For the text-containing cell, return its midpoint in [X, Y] coordinate format. 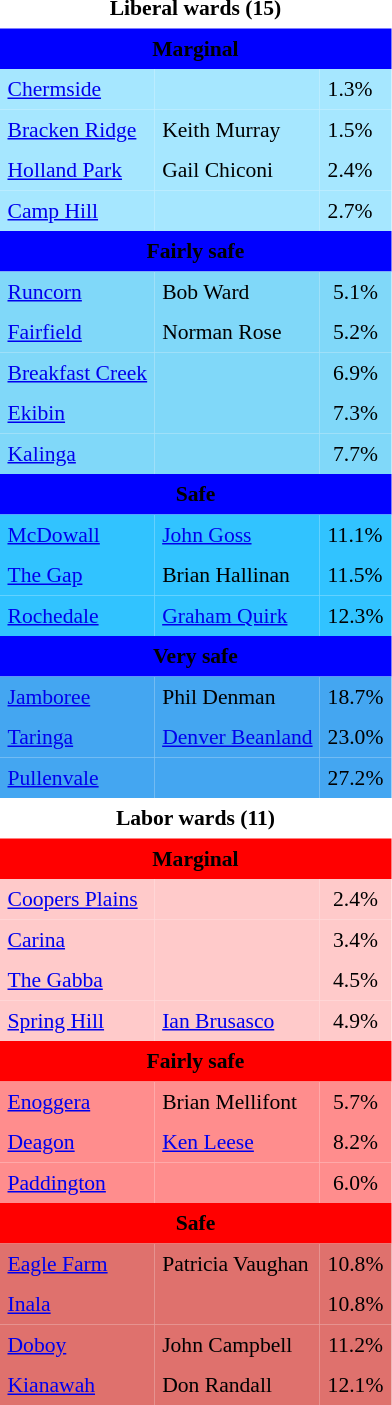
Fairfield [78, 332]
John Campbell [238, 1344]
4.5% [356, 980]
Ian Brusasco [238, 1020]
12.3% [356, 615]
Phil Denman [238, 696]
23.0% [356, 737]
Deagon [78, 1142]
Eagle Farm [78, 1263]
Norman Rose [238, 332]
Graham Quirk [238, 615]
The Gap [78, 575]
Labor wards (11) [196, 818]
6.0% [356, 1182]
6.9% [356, 372]
1.3% [356, 89]
5.2% [356, 332]
Patricia Vaughan [238, 1263]
Taringa [78, 737]
Jamboree [78, 696]
Paddington [78, 1182]
5.1% [356, 291]
Ekibin [78, 413]
11.2% [356, 1344]
7.7% [356, 453]
5.7% [356, 1101]
3.4% [356, 939]
Holland Park [78, 170]
Brian Hallinan [238, 575]
12.1% [356, 1385]
11.5% [356, 575]
Enoggera [78, 1101]
Keith Murray [238, 129]
27.2% [356, 777]
Pullenvale [78, 777]
Camp Hill [78, 210]
18.7% [356, 696]
1.5% [356, 129]
Inala [78, 1304]
McDowall [78, 534]
Don Randall [238, 1385]
Very safe [196, 656]
Bracken Ridge [78, 129]
Ken Leese [238, 1142]
Carina [78, 939]
8.2% [356, 1142]
Kalinga [78, 453]
7.3% [356, 413]
The Gabba [78, 980]
Breakfast Creek [78, 372]
Kianawah [78, 1385]
Doboy [78, 1344]
2.7% [356, 210]
Gail Chiconi [238, 170]
John Goss [238, 534]
Rochedale [78, 615]
Chermside [78, 89]
Denver Beanland [238, 737]
Brian Mellifont [238, 1101]
Coopers Plains [78, 899]
Spring Hill [78, 1020]
4.9% [356, 1020]
11.1% [356, 534]
Bob Ward [238, 291]
Runcorn [78, 291]
